Output the [X, Y] coordinate of the center of the cell containing the given text.  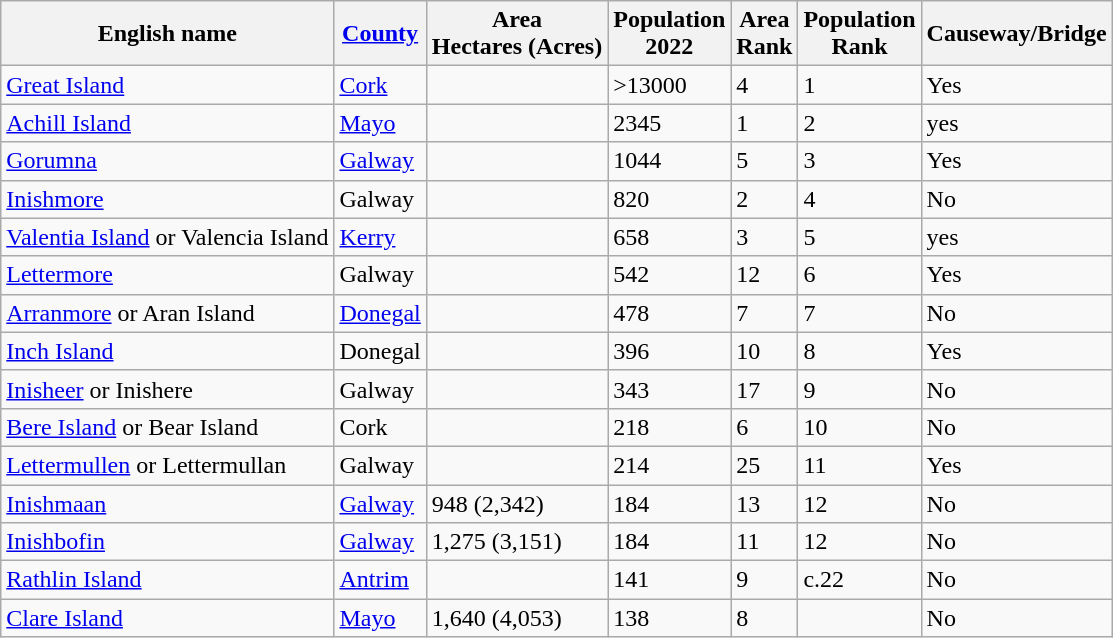
343 [670, 389]
1,640 (4,053) [516, 618]
Inishmaan [168, 503]
17 [764, 389]
Lettermore [168, 275]
County [380, 34]
Inishmore [168, 199]
Bere Island or Bear Island [168, 427]
948 (2,342) [516, 503]
Clare Island [168, 618]
PopulationRank [860, 34]
Inisheer or Inishere [168, 389]
2345 [670, 123]
396 [670, 351]
542 [670, 275]
820 [670, 199]
Great Island [168, 85]
Arranmore or Aran Island [168, 313]
218 [670, 427]
English name [168, 34]
138 [670, 618]
c.22 [860, 580]
Inishbofin [168, 542]
Kerry [380, 237]
478 [670, 313]
AreaHectares (Acres) [516, 34]
Inch Island [168, 351]
Gorumna [168, 161]
Lettermullen or Lettermullan [168, 465]
1,275 (3,151) [516, 542]
Rathlin Island [168, 580]
Valentia Island or Valencia Island [168, 237]
13 [764, 503]
Antrim [380, 580]
Population2022 [670, 34]
658 [670, 237]
141 [670, 580]
214 [670, 465]
25 [764, 465]
AreaRank [764, 34]
>13000 [670, 85]
Causeway/Bridge [1016, 34]
1044 [670, 161]
Achill Island [168, 123]
